Search for the cell housing the specified text and yield its [x, y] center coordinate. 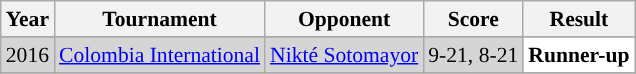
Result [578, 19]
Opponent [344, 19]
Score [473, 19]
9-21, 8-21 [473, 55]
Colombia International [160, 55]
2016 [28, 55]
Year [28, 19]
Tournament [160, 19]
Runner-up [578, 55]
Nikté Sotomayor [344, 55]
